Search for the cell housing the specified text and yield its (x, y) center coordinate. 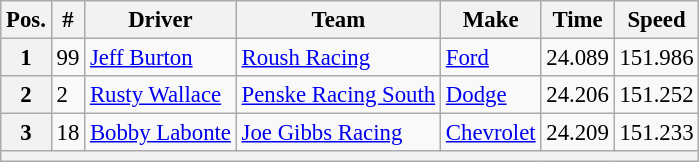
3 (26, 133)
Bobby Labonte (161, 133)
24.209 (578, 133)
1 (26, 58)
151.986 (656, 58)
Joe Gibbs Racing (338, 133)
Penske Racing South (338, 95)
24.089 (578, 58)
Chevrolet (491, 133)
Time (578, 20)
Ford (491, 58)
151.252 (656, 95)
99 (68, 58)
Speed (656, 20)
Dodge (491, 95)
Team (338, 20)
Jeff Burton (161, 58)
Pos. (26, 20)
# (68, 20)
18 (68, 133)
Rusty Wallace (161, 95)
151.233 (656, 133)
Driver (161, 20)
24.206 (578, 95)
Roush Racing (338, 58)
Make (491, 20)
